Return [X, Y] of the center of cell containing provided text 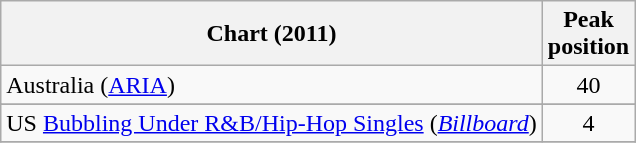
Chart (2011) [272, 34]
40 [588, 85]
Peakposition [588, 34]
Australia (ARIA) [272, 85]
US Bubbling Under R&B/Hip-Hop Singles (Billboard) [272, 123]
4 [588, 123]
